Return the [X, Y] coordinate for the center point of the cell that contains the specified text.  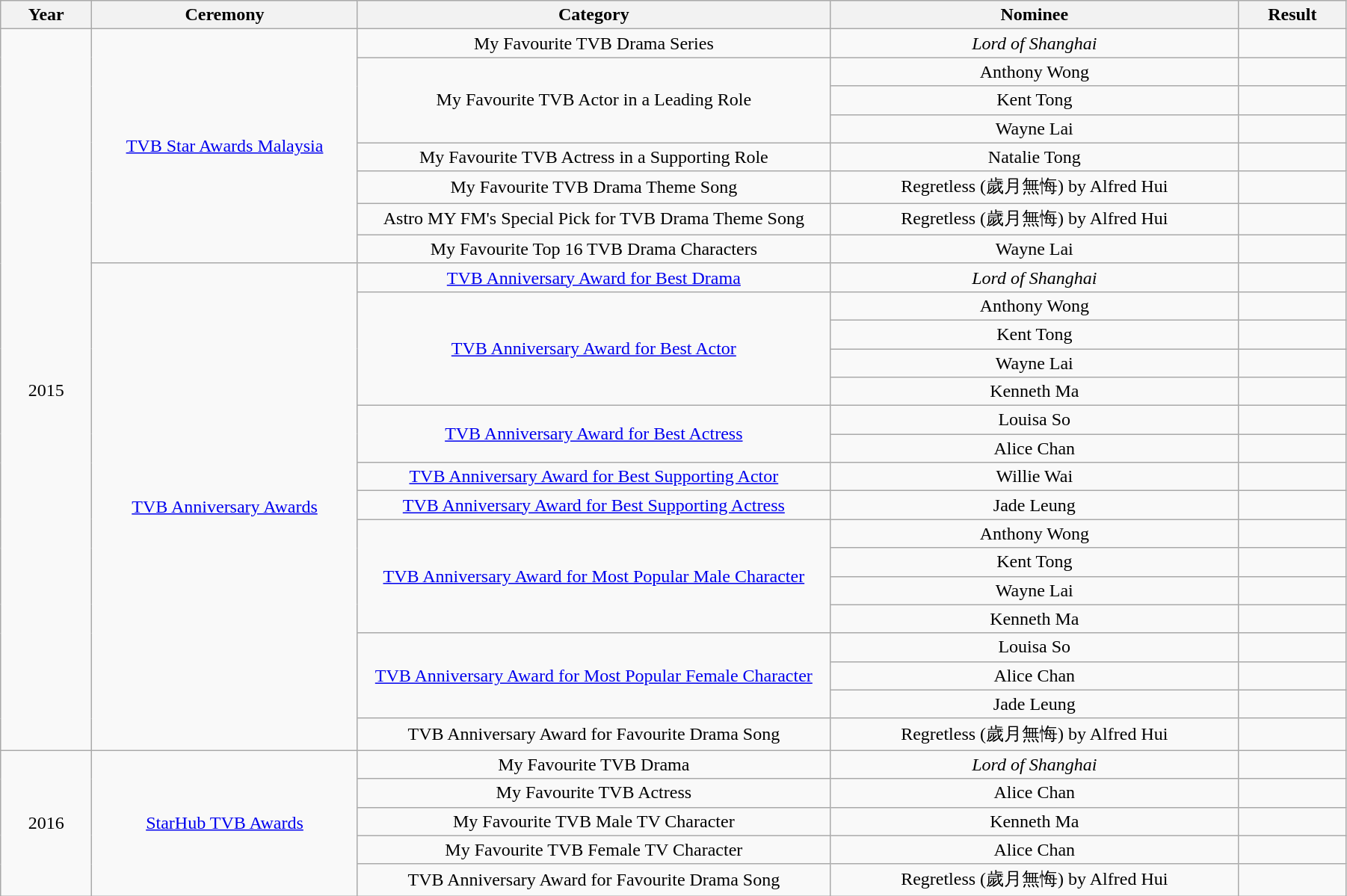
My Favourite TVB Actress in a Supporting Role [594, 157]
Willie Wai [1035, 477]
2015 [46, 390]
TVB Anniversary Award for Most Popular Female Character [594, 676]
Ceremony [225, 15]
TVB Anniversary Award for Best Supporting Actor [594, 477]
My Favourite TVB Drama [594, 764]
Year [46, 15]
My Favourite TVB Actor in a Leading Role [594, 100]
TVB Anniversary Awards [225, 507]
TVB Anniversary Award for Best Drama [594, 277]
My Favourite TVB Female TV Character [594, 850]
Nominee [1035, 15]
TVB Anniversary Award for Most Popular Male Character [594, 576]
My Favourite TVB Actress [594, 793]
Category [594, 15]
Result [1292, 15]
Astro MY FM's Special Pick for TVB Drama Theme Song [594, 220]
My Favourite TVB Drama Series [594, 43]
My Favourite TVB Drama Theme Song [594, 187]
StarHub TVB Awards [225, 824]
TVB Anniversary Award for Best Actress [594, 434]
My Favourite TVB Male TV Character [594, 821]
My Favourite Top 16 TVB Drama Characters [594, 249]
TVB Star Awards Malaysia [225, 146]
Natalie Tong [1035, 157]
TVB Anniversary Award for Best Supporting Actress [594, 505]
2016 [46, 824]
TVB Anniversary Award for Best Actor [594, 348]
